Return the (x, y) coordinate for the center point of the cell that contains the specified text.  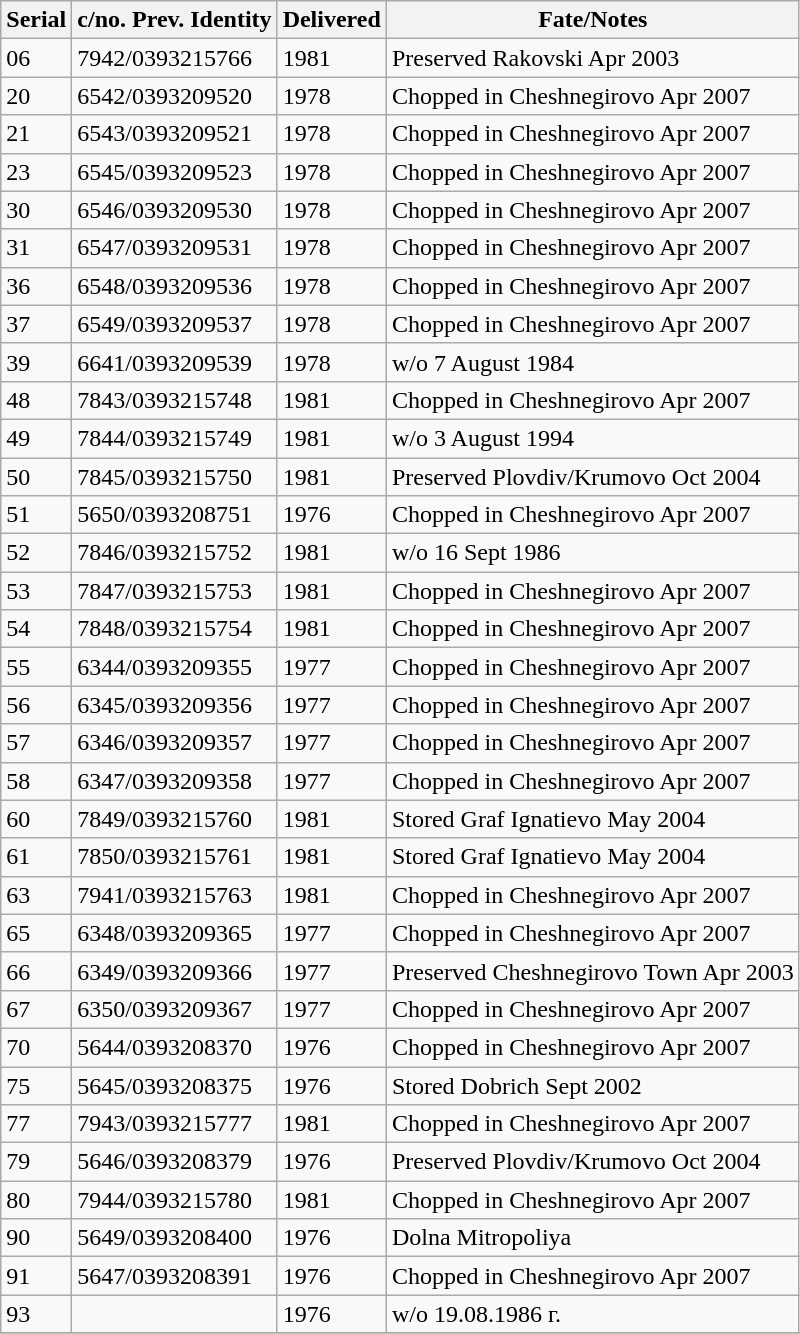
49 (36, 438)
67 (36, 1009)
51 (36, 515)
54 (36, 629)
58 (36, 781)
80 (36, 1200)
75 (36, 1085)
5647/0393208391 (174, 1276)
w/o 3 August 1994 (592, 438)
7943/0393215777 (174, 1124)
w/o 16 Sept 1986 (592, 553)
6345/0393209356 (174, 705)
70 (36, 1047)
7847/0393215753 (174, 591)
57 (36, 743)
7849/0393215760 (174, 819)
Stored Dobrich Sept 2002 (592, 1085)
Preserved Cheshnegirovo Town Apr 2003 (592, 971)
6549/0393209537 (174, 324)
Serial (36, 20)
Dolna Mitropoliya (592, 1238)
30 (36, 210)
7848/0393215754 (174, 629)
21 (36, 134)
7844/0393215749 (174, 438)
7944/0393215780 (174, 1200)
Preserved Rakovski Apr 2003 (592, 58)
7846/0393215752 (174, 553)
6548/0393209536 (174, 286)
48 (36, 400)
6348/0393209365 (174, 933)
6350/0393209367 (174, 1009)
5649/0393208400 (174, 1238)
7941/0393215763 (174, 895)
66 (36, 971)
5650/0393208751 (174, 515)
50 (36, 477)
93 (36, 1314)
56 (36, 705)
5646/0393208379 (174, 1162)
7850/0393215761 (174, 857)
36 (36, 286)
c/no. Prev. Identity (174, 20)
63 (36, 895)
w/o 7 August 1984 (592, 362)
6547/0393209531 (174, 248)
79 (36, 1162)
90 (36, 1238)
55 (36, 667)
37 (36, 324)
6545/0393209523 (174, 172)
6543/0393209521 (174, 134)
w/o 19.08.1986 г. (592, 1314)
31 (36, 248)
6347/0393209358 (174, 781)
7845/0393215750 (174, 477)
6349/0393209366 (174, 971)
20 (36, 96)
7942/0393215766 (174, 58)
6542/0393209520 (174, 96)
5644/0393208370 (174, 1047)
61 (36, 857)
53 (36, 591)
Delivered (332, 20)
60 (36, 819)
6346/0393209357 (174, 743)
5645/0393208375 (174, 1085)
06 (36, 58)
7843/0393215748 (174, 400)
77 (36, 1124)
Fate/Notes (592, 20)
39 (36, 362)
6546/0393209530 (174, 210)
65 (36, 933)
6344/0393209355 (174, 667)
52 (36, 553)
91 (36, 1276)
23 (36, 172)
6641/0393209539 (174, 362)
